Output the [X, Y] coordinate of the center of the cell containing the given text.  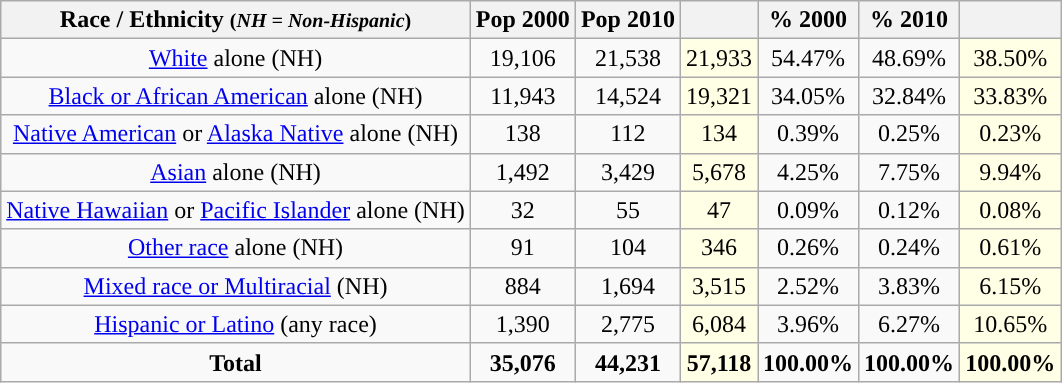
1,492 [522, 172]
6,084 [718, 324]
Asian alone (NH) [236, 172]
9.94% [1010, 172]
1,694 [628, 286]
Native American or Alaska Native alone (NH) [236, 134]
6.27% [910, 324]
Race / Ethnicity (NH = Non-Hispanic) [236, 20]
32.84% [910, 96]
Other race alone (NH) [236, 248]
0.26% [808, 248]
19,321 [718, 96]
54.47% [808, 58]
5,678 [718, 172]
Total [236, 362]
3.83% [910, 286]
91 [522, 248]
Native Hawaiian or Pacific Islander alone (NH) [236, 210]
134 [718, 134]
35,076 [522, 362]
21,933 [718, 58]
Pop 2010 [628, 20]
33.83% [1010, 96]
19,106 [522, 58]
Mixed race or Multiracial (NH) [236, 286]
Hispanic or Latino (any race) [236, 324]
0.61% [1010, 248]
884 [522, 286]
0.39% [808, 134]
57,118 [718, 362]
3.96% [808, 324]
Black or African American alone (NH) [236, 96]
55 [628, 210]
4.25% [808, 172]
% 2010 [910, 20]
32 [522, 210]
47 [718, 210]
48.69% [910, 58]
3,429 [628, 172]
6.15% [1010, 286]
14,524 [628, 96]
2,775 [628, 324]
Pop 2000 [522, 20]
346 [718, 248]
3,515 [718, 286]
% 2000 [808, 20]
44,231 [628, 362]
7.75% [910, 172]
1,390 [522, 324]
2.52% [808, 286]
0.24% [910, 248]
0.25% [910, 134]
34.05% [808, 96]
38.50% [1010, 58]
138 [522, 134]
0.23% [1010, 134]
112 [628, 134]
White alone (NH) [236, 58]
10.65% [1010, 324]
21,538 [628, 58]
0.12% [910, 210]
0.08% [1010, 210]
104 [628, 248]
0.09% [808, 210]
11,943 [522, 96]
